Output the [x, y] coordinate of the center of the cell containing the given text.  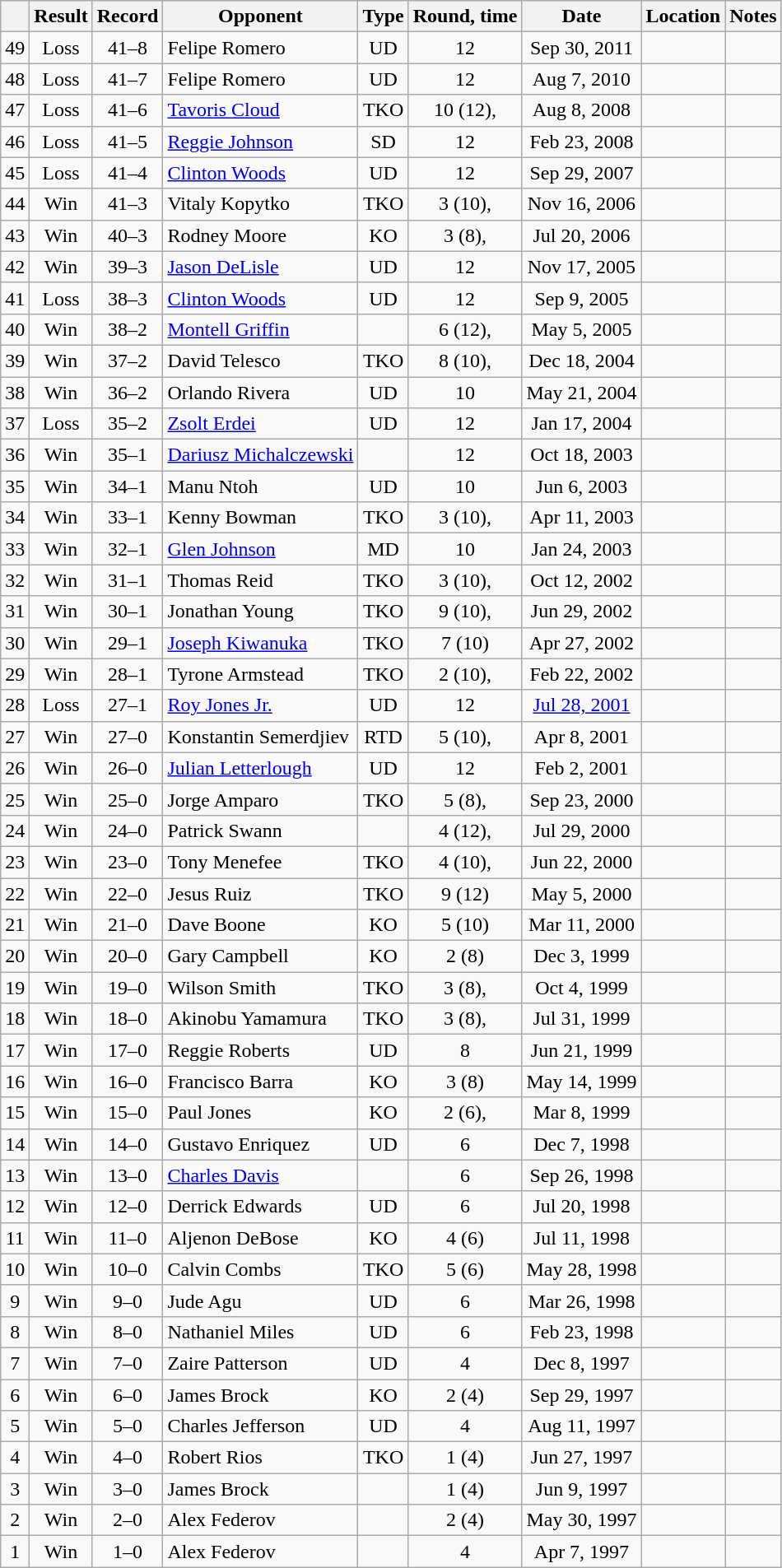
Jun 29, 2002 [581, 612]
13 [15, 1175]
36–2 [128, 393]
Robert Rios [260, 1458]
SD [384, 142]
7 [15, 1363]
5 (10) [465, 925]
14 [15, 1144]
7 (10) [465, 643]
Aug 11, 1997 [581, 1426]
Type [384, 16]
Apr 11, 2003 [581, 518]
22–0 [128, 893]
Roy Jones Jr. [260, 705]
20 [15, 956]
May 21, 2004 [581, 393]
Jul 20, 1998 [581, 1207]
Jun 22, 2000 [581, 862]
2 [15, 1520]
Oct 18, 2003 [581, 455]
Feb 23, 1998 [581, 1332]
Sep 29, 2007 [581, 173]
Reggie Johnson [260, 142]
4 (12), [465, 831]
18 [15, 1019]
46 [15, 142]
MD [384, 549]
23–0 [128, 862]
Zaire Patterson [260, 1363]
7–0 [128, 1363]
Zsolt Erdei [260, 424]
Gary Campbell [260, 956]
40–3 [128, 235]
41–4 [128, 173]
44 [15, 204]
Jason DeLisle [260, 267]
1 [15, 1552]
Jun 6, 2003 [581, 486]
21–0 [128, 925]
Feb 2, 2001 [581, 768]
Oct 4, 1999 [581, 988]
2 (10), [465, 674]
Jesus Ruiz [260, 893]
28–1 [128, 674]
9–0 [128, 1300]
Paul Jones [260, 1113]
Joseph Kiwanuka [260, 643]
16–0 [128, 1082]
32 [15, 580]
Vitaly Kopytko [260, 204]
Nov 16, 2006 [581, 204]
Sep 29, 1997 [581, 1395]
Jun 9, 1997 [581, 1489]
25–0 [128, 799]
Mar 26, 1998 [581, 1300]
30–1 [128, 612]
Jul 29, 2000 [581, 831]
Jul 20, 2006 [581, 235]
41–6 [128, 110]
Rodney Moore [260, 235]
Record [128, 16]
RTD [384, 737]
Reggie Roberts [260, 1050]
28 [15, 705]
May 5, 2000 [581, 893]
Dave Boone [260, 925]
27–0 [128, 737]
Patrick Swann [260, 831]
Mar 8, 1999 [581, 1113]
Kenny Bowman [260, 518]
May 14, 1999 [581, 1082]
45 [15, 173]
May 5, 2005 [581, 329]
17–0 [128, 1050]
18–0 [128, 1019]
Sep 23, 2000 [581, 799]
26–0 [128, 768]
Date [581, 16]
42 [15, 267]
Apr 7, 1997 [581, 1552]
Julian Letterlough [260, 768]
Dec 8, 1997 [581, 1363]
9 [15, 1300]
Tavoris Cloud [260, 110]
11–0 [128, 1238]
Oct 12, 2002 [581, 580]
Konstantin Semerdjiev [260, 737]
27 [15, 737]
41–8 [128, 48]
Montell Griffin [260, 329]
Charles Davis [260, 1175]
Charles Jefferson [260, 1426]
29–1 [128, 643]
Opponent [260, 16]
Glen Johnson [260, 549]
Dec 18, 2004 [581, 361]
34–1 [128, 486]
Location [683, 16]
6 (12), [465, 329]
6–0 [128, 1395]
Notes [753, 16]
Jonathan Young [260, 612]
33–1 [128, 518]
36 [15, 455]
24–0 [128, 831]
16 [15, 1082]
15 [15, 1113]
8–0 [128, 1332]
47 [15, 110]
41 [15, 298]
1–0 [128, 1552]
30 [15, 643]
Derrick Edwards [260, 1207]
Calvin Combs [260, 1269]
48 [15, 79]
Jan 17, 2004 [581, 424]
Aljenon DeBose [260, 1238]
10–0 [128, 1269]
35 [15, 486]
8 (10), [465, 361]
Wilson Smith [260, 988]
Jun 21, 1999 [581, 1050]
5 (6) [465, 1269]
31–1 [128, 580]
4 (6) [465, 1238]
Francisco Barra [260, 1082]
41–3 [128, 204]
Orlando Rivera [260, 393]
Jun 27, 1997 [581, 1458]
26 [15, 768]
Apr 27, 2002 [581, 643]
3–0 [128, 1489]
25 [15, 799]
24 [15, 831]
Sep 9, 2005 [581, 298]
29 [15, 674]
Dariusz Michalczewski [260, 455]
Mar 11, 2000 [581, 925]
5 (10), [465, 737]
5–0 [128, 1426]
40 [15, 329]
Aug 7, 2010 [581, 79]
Akinobu Yamamura [260, 1019]
49 [15, 48]
Jul 11, 1998 [581, 1238]
23 [15, 862]
David Telesco [260, 361]
14–0 [128, 1144]
Jan 24, 2003 [581, 549]
Sep 30, 2011 [581, 48]
31 [15, 612]
33 [15, 549]
Manu Ntoh [260, 486]
22 [15, 893]
9 (12) [465, 893]
35–1 [128, 455]
Dec 7, 1998 [581, 1144]
21 [15, 925]
3 [15, 1489]
Tony Menefee [260, 862]
9 (10), [465, 612]
15–0 [128, 1113]
20–0 [128, 956]
2 (6), [465, 1113]
41–7 [128, 79]
32–1 [128, 549]
27–1 [128, 705]
Dec 3, 1999 [581, 956]
39 [15, 361]
4 (10), [465, 862]
Nathaniel Miles [260, 1332]
41–5 [128, 142]
Sep 26, 1998 [581, 1175]
Gustavo Enriquez [260, 1144]
17 [15, 1050]
May 28, 1998 [581, 1269]
19–0 [128, 988]
2 (8) [465, 956]
4–0 [128, 1458]
39–3 [128, 267]
Feb 23, 2008 [581, 142]
10 (12), [465, 110]
Feb 22, 2002 [581, 674]
Result [61, 16]
Apr 8, 2001 [581, 737]
38 [15, 393]
38–3 [128, 298]
Jorge Amparo [260, 799]
13–0 [128, 1175]
38–2 [128, 329]
35–2 [128, 424]
3 (8) [465, 1082]
19 [15, 988]
Tyrone Armstead [260, 674]
Jude Agu [260, 1300]
Nov 17, 2005 [581, 267]
Round, time [465, 16]
5 [15, 1426]
43 [15, 235]
Jul 31, 1999 [581, 1019]
37 [15, 424]
May 30, 1997 [581, 1520]
12–0 [128, 1207]
Thomas Reid [260, 580]
Jul 28, 2001 [581, 705]
5 (8), [465, 799]
37–2 [128, 361]
Aug 8, 2008 [581, 110]
34 [15, 518]
11 [15, 1238]
2–0 [128, 1520]
